Output the (x, y) coordinate of the center of the cell containing the given text.  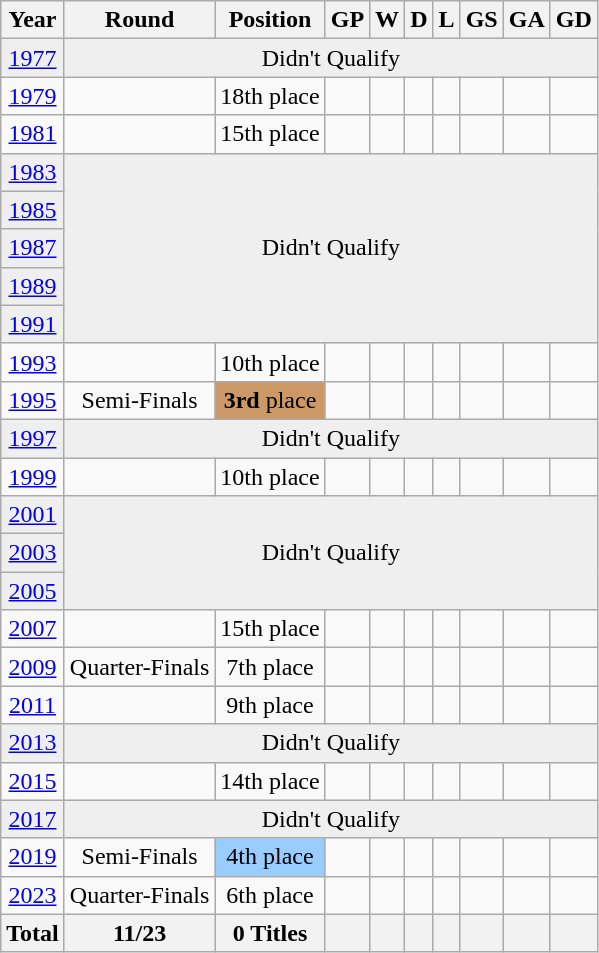
18th place (270, 96)
1997 (33, 438)
GS (482, 20)
2007 (33, 629)
9th place (270, 705)
11/23 (140, 933)
1979 (33, 96)
1999 (33, 477)
4th place (270, 857)
1995 (33, 400)
GP (347, 20)
1985 (33, 210)
2011 (33, 705)
1983 (33, 172)
L (446, 20)
2003 (33, 553)
1993 (33, 362)
7th place (270, 667)
2017 (33, 819)
GA (526, 20)
D (419, 20)
2019 (33, 857)
Position (270, 20)
2009 (33, 667)
2013 (33, 743)
1989 (33, 286)
Year (33, 20)
2023 (33, 895)
Total (33, 933)
W (388, 20)
Round (140, 20)
6th place (270, 895)
2001 (33, 515)
1991 (33, 324)
1987 (33, 248)
3rd place (270, 400)
2005 (33, 591)
GD (574, 20)
0 Titles (270, 933)
2015 (33, 781)
14th place (270, 781)
1977 (33, 58)
1981 (33, 134)
